From the cell containing the given text, extract its center point as (X, Y) coordinate. 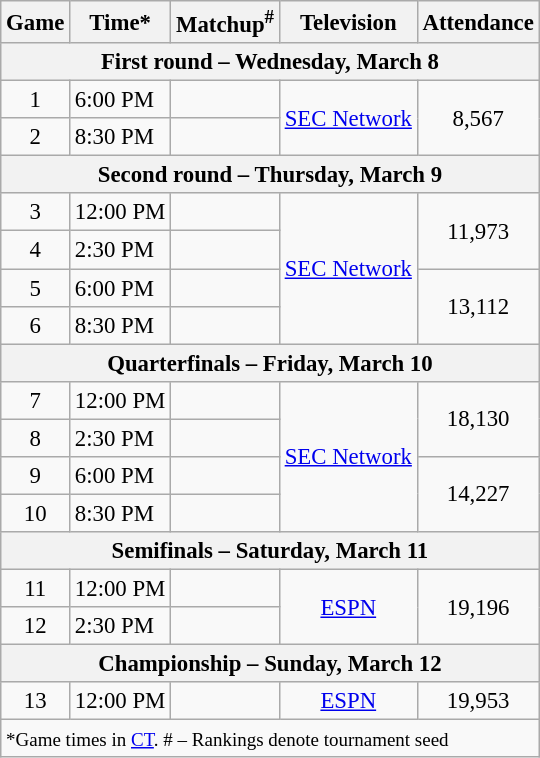
11 (36, 588)
18,130 (478, 418)
8,567 (478, 118)
First round – Wednesday, March 8 (270, 62)
Television (348, 22)
9 (36, 476)
14,227 (478, 494)
8 (36, 438)
1 (36, 100)
Quarterfinals – Friday, March 10 (270, 363)
*Game times in CT. # – Rankings denote tournament seed (270, 739)
Second round – Thursday, March 9 (270, 175)
11,973 (478, 232)
5 (36, 288)
6 (36, 325)
Matchup# (226, 22)
3 (36, 213)
Semifinals – Saturday, March 11 (270, 551)
13 (36, 701)
4 (36, 250)
7 (36, 400)
13,112 (478, 306)
12 (36, 626)
19,953 (478, 701)
19,196 (478, 606)
Time* (120, 22)
2 (36, 137)
Attendance (478, 22)
Championship – Sunday, March 12 (270, 664)
10 (36, 513)
Game (36, 22)
